From the cell containing the given text, extract its center point as (x, y) coordinate. 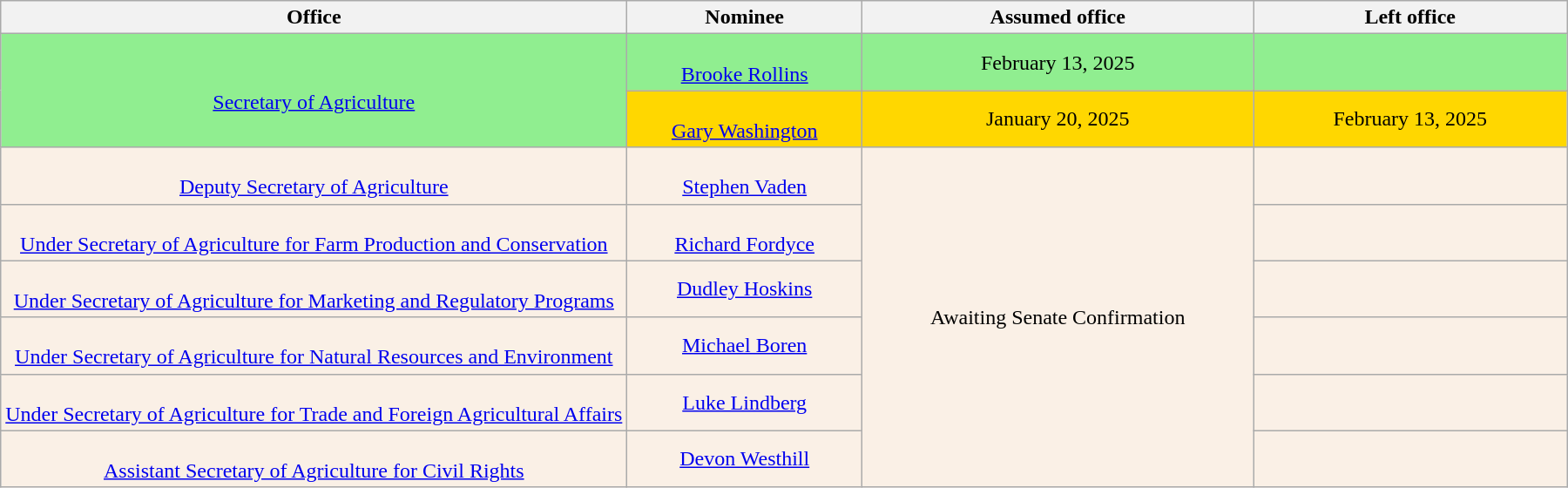
Left office (1410, 17)
Gary Washington (745, 119)
Devon Westhill (745, 458)
Richard Fordyce (745, 232)
Awaiting Senate Confirmation (1058, 317)
Michael Boren (745, 345)
Stephen Vaden (745, 176)
January 20, 2025 (1058, 119)
Secretary of Agriculture (314, 91)
Under Secretary of Agriculture for Farm Production and Conservation (314, 232)
Assumed office (1058, 17)
Under Secretary of Agriculture for Natural Resources and Environment (314, 345)
Assistant Secretary of Agriculture for Civil Rights (314, 458)
Under Secretary of Agriculture for Trade and Foreign Agricultural Affairs (314, 403)
Deputy Secretary of Agriculture (314, 176)
Brooke Rollins (745, 63)
Luke Lindberg (745, 403)
Nominee (745, 17)
Dudley Hoskins (745, 289)
Office (314, 17)
Under Secretary of Agriculture for Marketing and Regulatory Programs (314, 289)
